Determine the (X, Y) coordinate at the center of the cell enclosing the given text.  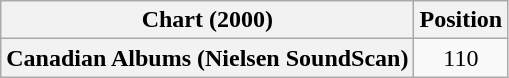
110 (461, 58)
Canadian Albums (Nielsen SoundScan) (208, 58)
Position (461, 20)
Chart (2000) (208, 20)
